Identify which cell holds the provided text, then report its [X, Y] central coordinate. 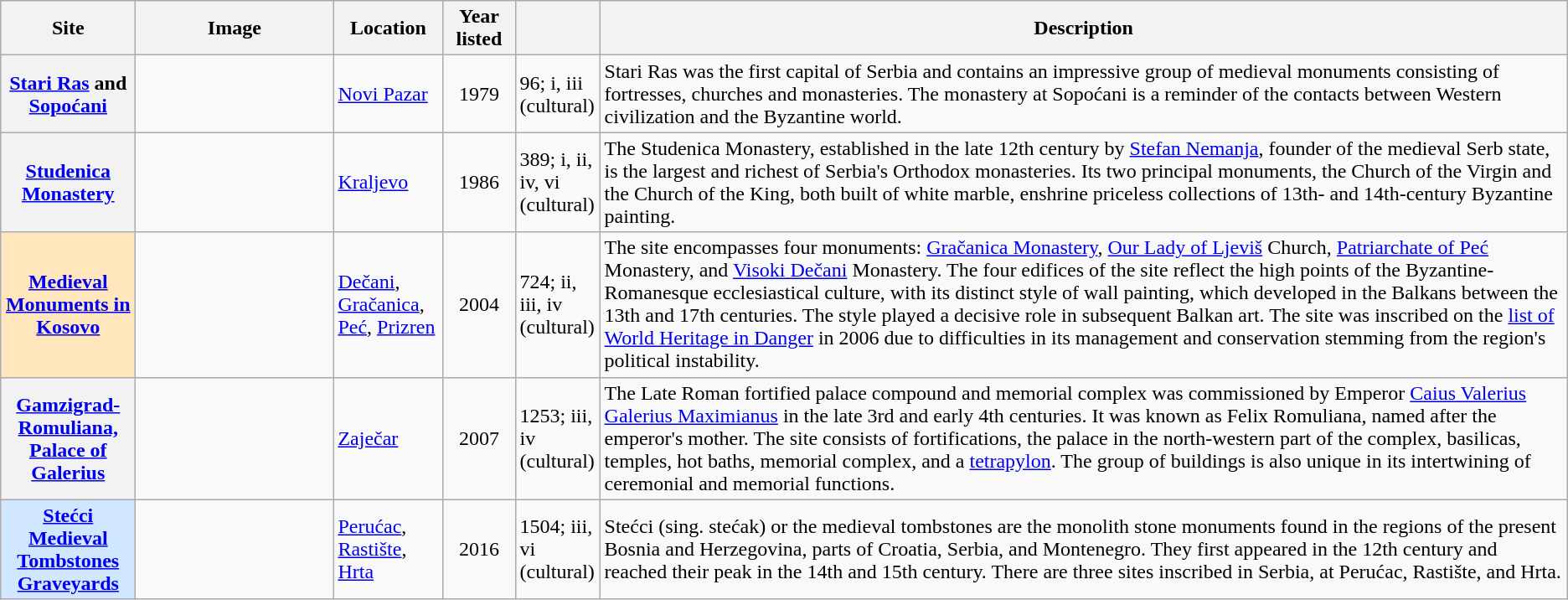
1979 [479, 94]
Studenica Monastery [69, 183]
Dečani, Gračanica, Peć, Prizren [389, 305]
2007 [479, 438]
Location [389, 28]
724; ii, iii, iv (cultural) [558, 305]
Medieval Monuments in Kosovo [69, 305]
1986 [479, 183]
1504; iii, vi (cultural) [558, 550]
Site [69, 28]
Year listed [479, 28]
2016 [479, 550]
Stećci Medieval Tombstones Graveyards [69, 550]
Perućac, Rastište, Hrta [389, 550]
Kraljevo [389, 183]
1253; iii, iv (cultural) [558, 438]
2004 [479, 305]
Image [235, 28]
Description [1084, 28]
Zaječar [389, 438]
Gamzigrad-Romuliana, Palace of Galerius [69, 438]
389; i, ii, iv, vi (cultural) [558, 183]
Novi Pazar [389, 94]
96; i, iii (cultural) [558, 94]
Stari Ras and Sopoćani [69, 94]
